Scan for the cell matching the given text and deliver its [X, Y] coordinate at center. 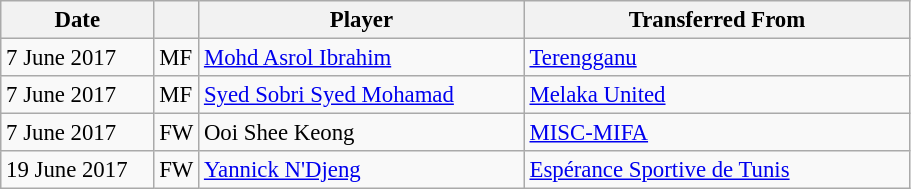
19 June 2017 [78, 170]
Terengganu [717, 58]
Espérance Sportive de Tunis [717, 170]
Transferred From [717, 20]
Mohd Asrol Ibrahim [362, 58]
Syed Sobri Syed Mohamad [362, 95]
Date [78, 20]
Yannick N'Djeng [362, 170]
Player [362, 20]
Melaka United [717, 95]
Ooi Shee Keong [362, 133]
MISC-MIFA [717, 133]
